Identify which cell holds the provided text, then report its (x, y) central coordinate. 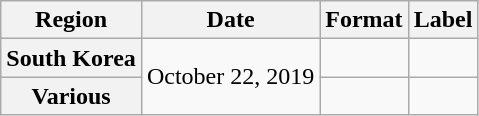
Date (230, 20)
October 22, 2019 (230, 77)
South Korea (72, 58)
Various (72, 96)
Label (443, 20)
Format (364, 20)
Region (72, 20)
